Extract the [X, Y] coordinate from the center of the cell holding the provided text.  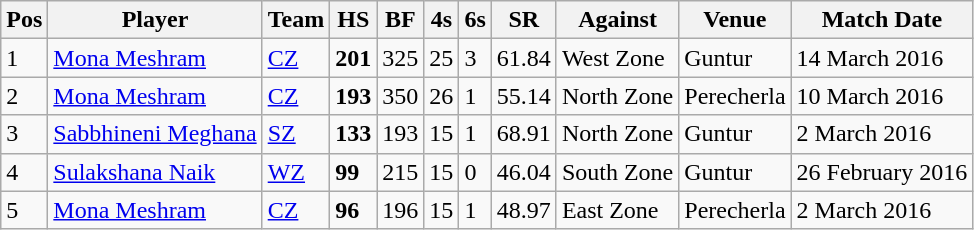
Sabbhineni Meghana [155, 134]
West Zone [617, 58]
10 March 2016 [882, 96]
4s [442, 20]
Player [155, 20]
South Zone [617, 172]
6s [475, 20]
61.84 [524, 58]
215 [400, 172]
East Zone [617, 210]
Against [617, 20]
2 [24, 96]
133 [354, 134]
26 February 2016 [882, 172]
SZ [296, 134]
5 [24, 210]
350 [400, 96]
26 [442, 96]
SR [524, 20]
0 [475, 172]
99 [354, 172]
4 [24, 172]
96 [354, 210]
68.91 [524, 134]
BF [400, 20]
196 [400, 210]
201 [354, 58]
Venue [735, 20]
Sulakshana Naik [155, 172]
48.97 [524, 210]
55.14 [524, 96]
Team [296, 20]
Match Date [882, 20]
46.04 [524, 172]
14 March 2016 [882, 58]
25 [442, 58]
WZ [296, 172]
Pos [24, 20]
325 [400, 58]
HS [354, 20]
